Return the [X, Y] coordinate for the center point of the cell that contains the specified text.  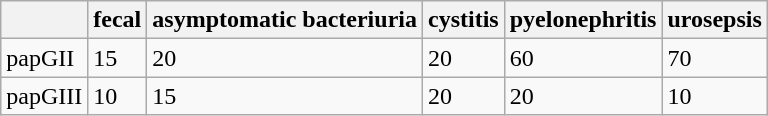
pyelonephritis [583, 20]
fecal [118, 20]
cystitis [463, 20]
urosepsis [714, 20]
papGIII [44, 96]
70 [714, 58]
papGII [44, 58]
asymptomatic bacteriuria [285, 20]
60 [583, 58]
